Output the (x, y) coordinate of the center of the cell containing the given text.  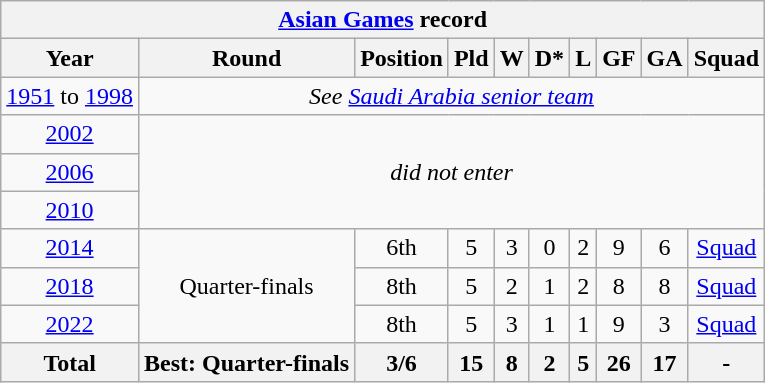
2010 (70, 210)
3/6 (402, 362)
Pld (471, 58)
Best: Quarter-finals (246, 362)
Quarter-finals (246, 286)
- (726, 362)
Asian Games record (383, 20)
Year (70, 58)
2006 (70, 172)
6th (402, 248)
Round (246, 58)
1951 to 1998 (70, 96)
6 (664, 248)
2002 (70, 134)
2018 (70, 286)
15 (471, 362)
Total (70, 362)
D* (549, 58)
See Saudi Arabia senior team (451, 96)
2014 (70, 248)
17 (664, 362)
GA (664, 58)
GF (619, 58)
0 (549, 248)
L (584, 58)
did not enter (451, 172)
Position (402, 58)
2022 (70, 324)
26 (619, 362)
W (512, 58)
